Search for the cell housing the specified text and yield its (X, Y) center coordinate. 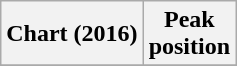
Peak position (189, 34)
Chart (2016) (72, 34)
